Provide the [x, y] coordinate of the cell's center where the given text is located.  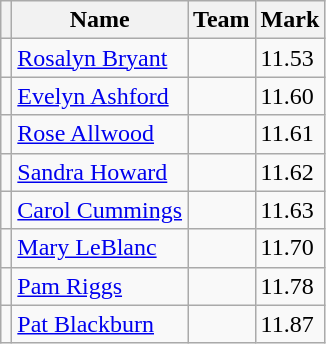
Carol Cummings [100, 210]
Evelyn Ashford [100, 96]
Pat Blackburn [100, 324]
11.61 [290, 134]
Rose Allwood [100, 134]
Mark [290, 20]
11.87 [290, 324]
Mary LeBlanc [100, 248]
Name [100, 20]
11.63 [290, 210]
11.70 [290, 248]
Team [222, 20]
11.62 [290, 172]
11.53 [290, 58]
Pam Riggs [100, 286]
Rosalyn Bryant [100, 58]
11.60 [290, 96]
11.78 [290, 286]
Sandra Howard [100, 172]
